Detect which cell encompasses the target text, then output its (X, Y) center coordinate. 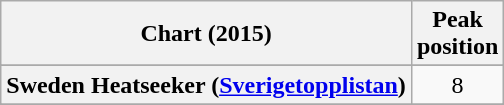
8 (457, 85)
Chart (2015) (206, 34)
Peakposition (457, 34)
Sweden Heatseeker (Sverigetopplistan) (206, 85)
